Detect which cell encompasses the target text, then output its [x, y] center coordinate. 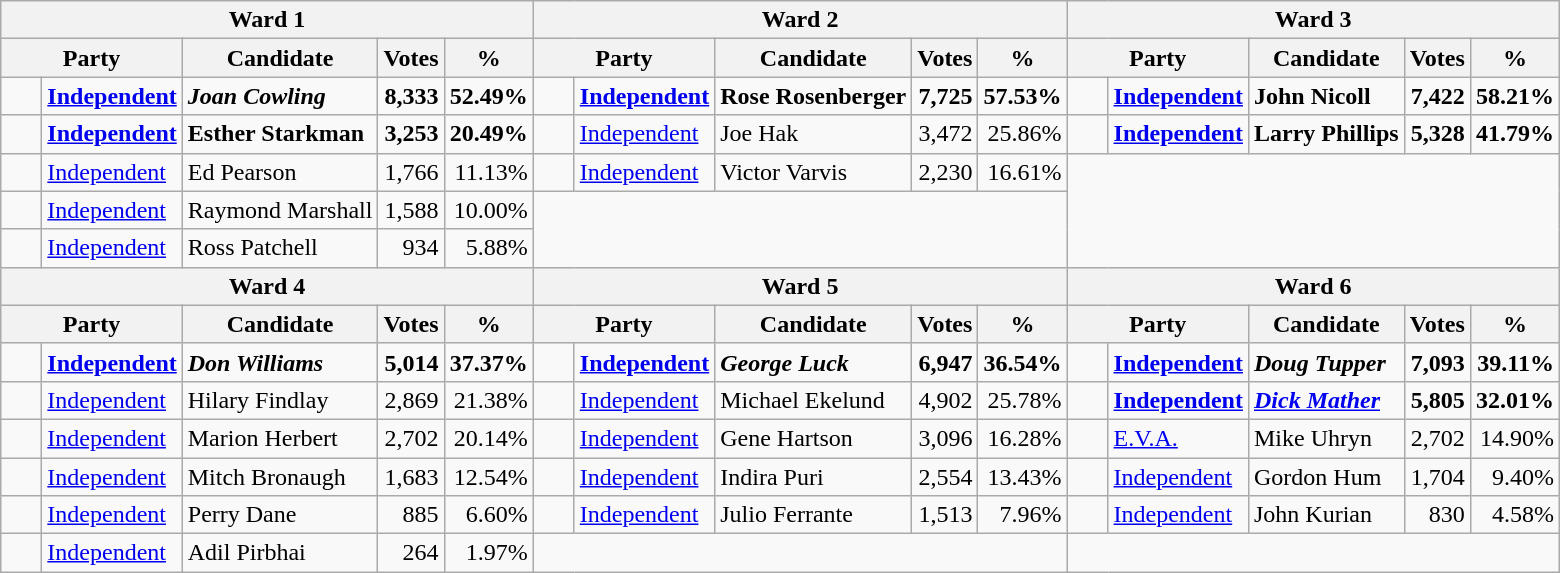
1,766 [411, 172]
36.54% [1022, 362]
6,947 [945, 362]
16.61% [1022, 172]
5,805 [1437, 400]
7.96% [1022, 515]
8,333 [411, 96]
21.38% [488, 400]
Perry Dane [280, 515]
Ward 6 [1313, 286]
9.40% [1514, 477]
10.00% [488, 210]
Mike Uhryn [1326, 438]
Gordon Hum [1326, 477]
5.88% [488, 248]
2,230 [945, 172]
Gene Hartson [814, 438]
14.90% [1514, 438]
934 [411, 248]
Joan Cowling [280, 96]
830 [1437, 515]
5,014 [411, 362]
Hilary Findlay [280, 400]
3,472 [945, 134]
3,096 [945, 438]
Julio Ferrante [814, 515]
25.78% [1022, 400]
Esther Starkman [280, 134]
7,093 [1437, 362]
32.01% [1514, 400]
Ward 5 [800, 286]
1,683 [411, 477]
Marion Herbert [280, 438]
1,588 [411, 210]
20.14% [488, 438]
E.V.A. [1178, 438]
Indira Puri [814, 477]
20.49% [488, 134]
37.37% [488, 362]
52.49% [488, 96]
Mitch Bronaugh [280, 477]
264 [411, 553]
3,253 [411, 134]
58.21% [1514, 96]
5,328 [1437, 134]
Doug Tupper [1326, 362]
Raymond Marshall [280, 210]
John Kurian [1326, 515]
41.79% [1514, 134]
4.58% [1514, 515]
Ward 1 [267, 20]
4,902 [945, 400]
2,869 [411, 400]
Victor Varvis [814, 172]
Ed Pearson [280, 172]
25.86% [1022, 134]
57.53% [1022, 96]
Joe Hak [814, 134]
885 [411, 515]
7,422 [1437, 96]
Ward 3 [1313, 20]
12.54% [488, 477]
1,513 [945, 515]
Dick Mather [1326, 400]
Larry Phillips [1326, 134]
Ward 2 [800, 20]
John Nicoll [1326, 96]
Ross Patchell [280, 248]
13.43% [1022, 477]
Michael Ekelund [814, 400]
2,554 [945, 477]
Rose Rosenberger [814, 96]
Don Williams [280, 362]
Ward 4 [267, 286]
7,725 [945, 96]
6.60% [488, 515]
11.13% [488, 172]
16.28% [1022, 438]
1.97% [488, 553]
39.11% [1514, 362]
George Luck [814, 362]
1,704 [1437, 477]
Adil Pirbhai [280, 553]
